Scan for the cell matching the given text and deliver its [x, y] coordinate at center. 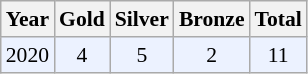
Year [28, 19]
2 [212, 55]
Silver [142, 19]
Gold [82, 19]
5 [142, 55]
2020 [28, 55]
Bronze [212, 19]
11 [278, 55]
Total [278, 19]
4 [82, 55]
